Find where the given text appears and provide that cell's center as [X, Y] coordinate. 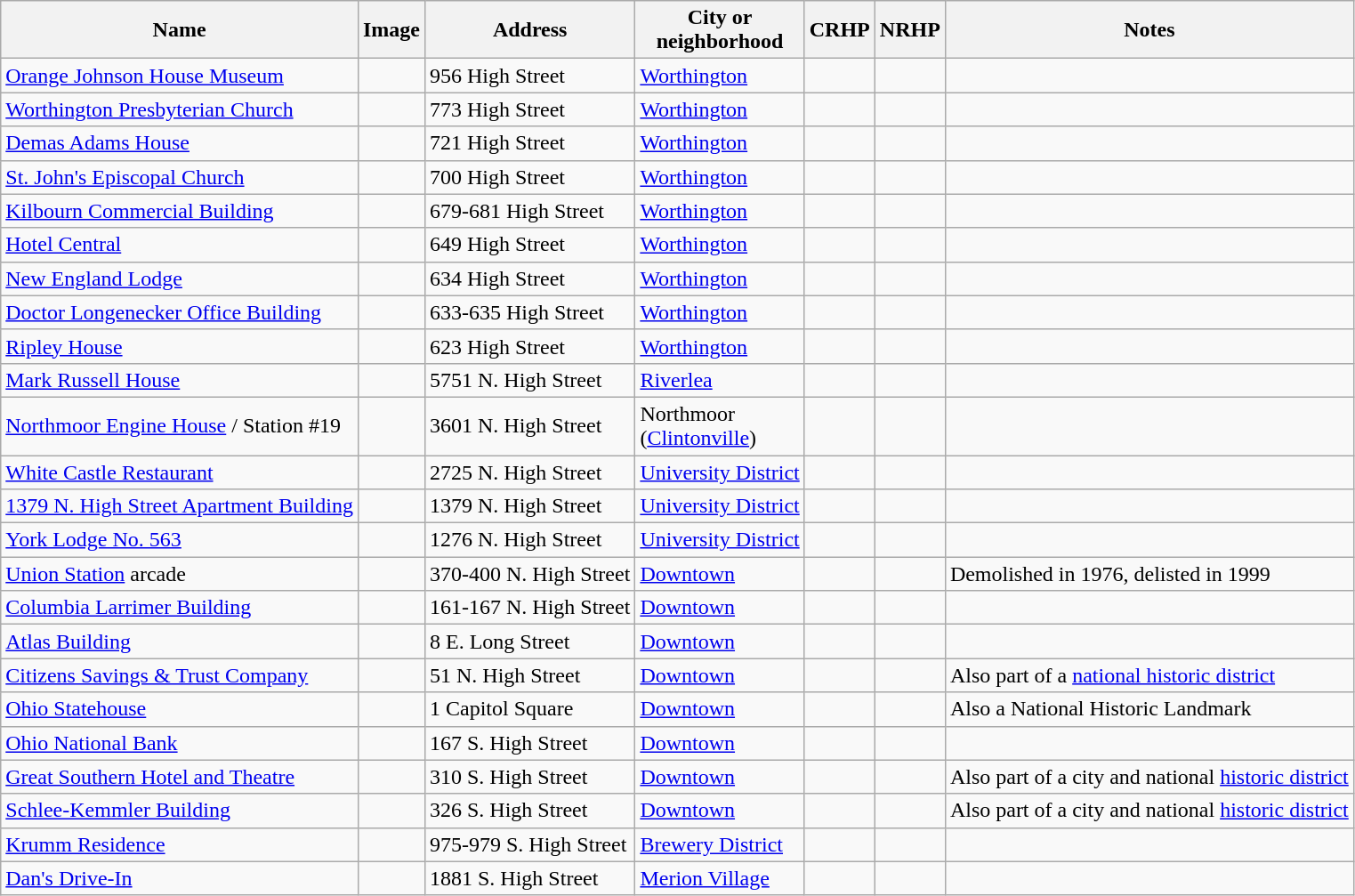
Name [180, 30]
Ohio Statehouse [180, 709]
1881 S. High Street [529, 878]
1276 N. High Street [529, 540]
Union Station arcade [180, 574]
1379 N. High Street Apartment Building [180, 506]
649 High Street [529, 245]
Hotel Central [180, 245]
Mark Russell House [180, 380]
700 High Street [529, 177]
634 High Street [529, 278]
167 S. High Street [529, 743]
8 E. Long Street [529, 642]
326 S. High Street [529, 811]
Dan's Drive-In [180, 878]
370-400 N. High Street [529, 574]
St. John's Episcopal Church [180, 177]
Orange Johnson House Museum [180, 76]
Image [391, 30]
Riverlea [720, 380]
Demas Adams House [180, 143]
633-635 High Street [529, 312]
679-681 High Street [529, 211]
Worthington Presbyterian Church [180, 109]
York Lodge No. 563 [180, 540]
Citizens Savings & Trust Company [180, 675]
Merion Village [720, 878]
Northmoor(Clintonville) [720, 425]
310 S. High Street [529, 777]
3601 N. High Street [529, 425]
Also a National Historic Landmark [1149, 709]
721 High Street [529, 143]
623 High Street [529, 346]
956 High Street [529, 76]
Doctor Longenecker Office Building [180, 312]
161-167 N. High Street [529, 608]
Kilbourn Commercial Building [180, 211]
Schlee-Kemmler Building [180, 811]
Ripley House [180, 346]
Ohio National Bank [180, 743]
Northmoor Engine House / Station #19 [180, 425]
Address [529, 30]
Atlas Building [180, 642]
Krumm Residence [180, 844]
Brewery District [720, 844]
1 Capitol Square [529, 709]
New England Lodge [180, 278]
Notes [1149, 30]
City orneighborhood [720, 30]
Demolished in 1976, delisted in 1999 [1149, 574]
773 High Street [529, 109]
1379 N. High Street [529, 506]
51 N. High Street [529, 675]
5751 N. High Street [529, 380]
CRHP [840, 30]
Also part of a national historic district [1149, 675]
Great Southern Hotel and Theatre [180, 777]
White Castle Restaurant [180, 472]
Columbia Larrimer Building [180, 608]
2725 N. High Street [529, 472]
975-979 S. High Street [529, 844]
NRHP [909, 30]
